Pinpoint the cell where the given text exists, returning its (X, Y) midpoint coordinate. 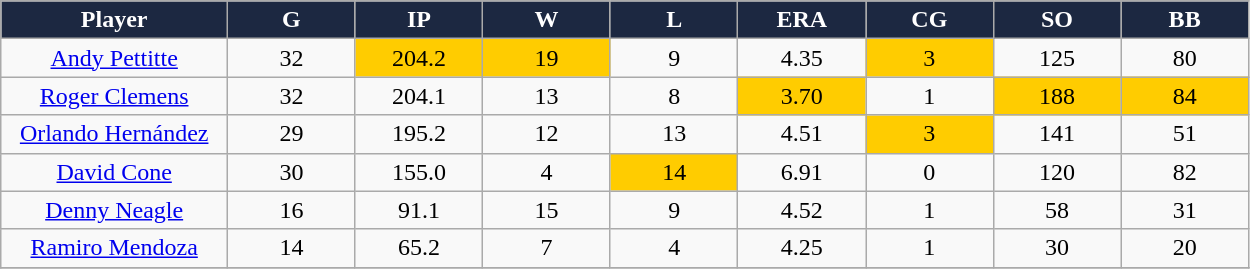
Roger Clemens (114, 96)
0 (930, 172)
4.35 (802, 58)
141 (1057, 134)
91.1 (419, 210)
20 (1185, 248)
16 (292, 210)
51 (1185, 134)
Orlando Hernández (114, 134)
155.0 (419, 172)
David Cone (114, 172)
4.25 (802, 248)
8 (674, 96)
82 (1185, 172)
125 (1057, 58)
CG (930, 20)
6.91 (802, 172)
204.2 (419, 58)
29 (292, 134)
ERA (802, 20)
84 (1185, 96)
204.1 (419, 96)
31 (1185, 210)
Andy Pettitte (114, 58)
4.52 (802, 210)
80 (1185, 58)
BB (1185, 20)
IP (419, 20)
Ramiro Mendoza (114, 248)
4.51 (802, 134)
3.70 (802, 96)
65.2 (419, 248)
19 (547, 58)
188 (1057, 96)
7 (547, 248)
L (674, 20)
195.2 (419, 134)
120 (1057, 172)
Denny Neagle (114, 210)
SO (1057, 20)
G (292, 20)
W (547, 20)
Player (114, 20)
15 (547, 210)
12 (547, 134)
58 (1057, 210)
